Find where the given text appears and provide that cell's center as (x, y) coordinate. 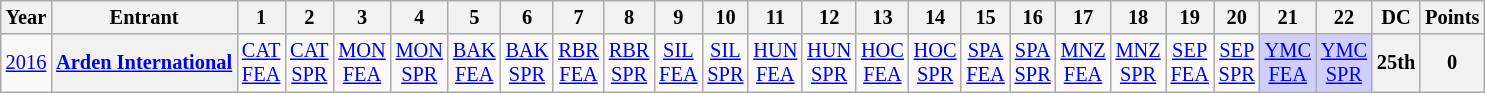
0 (1452, 63)
2 (309, 17)
YMCSPR (1344, 63)
7 (578, 17)
14 (936, 17)
4 (420, 17)
5 (474, 17)
SILSPR (725, 63)
12 (829, 17)
SILFEA (678, 63)
10 (725, 17)
HOCSPR (936, 63)
17 (1084, 17)
CATSPR (309, 63)
19 (1190, 17)
HUNSPR (829, 63)
DC (1396, 17)
Entrant (144, 17)
SEPFEA (1190, 63)
25th (1396, 63)
SEPSPR (1237, 63)
MNZSPR (1138, 63)
21 (1288, 17)
2016 (26, 63)
BAKSPR (528, 63)
15 (985, 17)
HOCFEA (882, 63)
SPASPR (1033, 63)
18 (1138, 17)
SPAFEA (985, 63)
MONFEA (362, 63)
6 (528, 17)
MNZFEA (1084, 63)
BAKFEA (474, 63)
Arden International (144, 63)
8 (629, 17)
MONSPR (420, 63)
11 (775, 17)
CATFEA (261, 63)
22 (1344, 17)
RBRFEA (578, 63)
RBRSPR (629, 63)
Points (1452, 17)
3 (362, 17)
13 (882, 17)
16 (1033, 17)
YMCFEA (1288, 63)
Year (26, 17)
HUNFEA (775, 63)
20 (1237, 17)
1 (261, 17)
9 (678, 17)
